Find where the given text appears and provide that cell's center as (X, Y) coordinate. 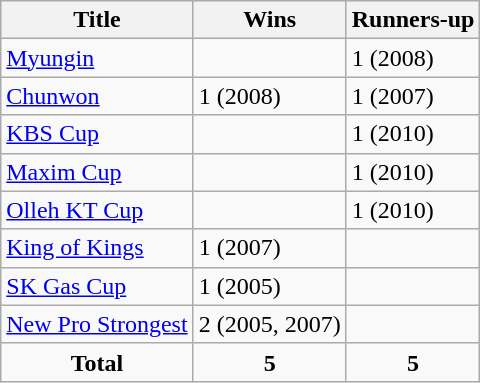
Myungin (97, 58)
Total (97, 362)
Title (97, 20)
Runners-up (413, 20)
1 (2005) (270, 286)
Maxim Cup (97, 172)
Chunwon (97, 96)
King of Kings (97, 248)
New Pro Strongest (97, 324)
Wins (270, 20)
SK Gas Cup (97, 286)
Olleh KT Cup (97, 210)
2 (2005, 2007) (270, 324)
KBS Cup (97, 134)
